From the cell containing the given text, extract its center point as (x, y) coordinate. 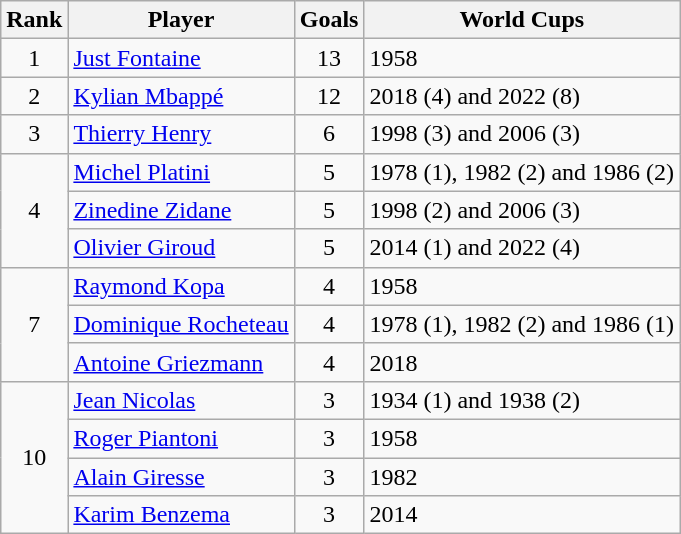
12 (329, 96)
6 (329, 134)
World Cups (522, 20)
Alain Giresse (181, 477)
Player (181, 20)
Just Fontaine (181, 58)
7 (34, 324)
Dominique Rocheteau (181, 324)
Kylian Mbappé (181, 96)
1 (34, 58)
2 (34, 96)
2018 (4) and 2022 (8) (522, 96)
Roger Piantoni (181, 438)
Rank (34, 20)
2018 (522, 362)
13 (329, 58)
Thierry Henry (181, 134)
1978 (1), 1982 (2) and 1986 (1) (522, 324)
Karim Benzema (181, 515)
Goals (329, 20)
Zinedine Zidane (181, 210)
1934 (1) and 1938 (2) (522, 400)
Antoine Griezmann (181, 362)
1982 (522, 477)
2014 (1) and 2022 (4) (522, 248)
Olivier Giroud (181, 248)
Raymond Kopa (181, 286)
Jean Nicolas (181, 400)
1998 (2) and 2006 (3) (522, 210)
1978 (1), 1982 (2) and 1986 (2) (522, 172)
2014 (522, 515)
Michel Platini (181, 172)
10 (34, 457)
1998 (3) and 2006 (3) (522, 134)
